For the text-containing cell, return its midpoint in [x, y] coordinate format. 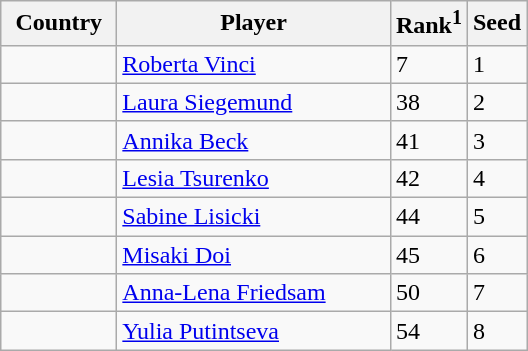
5 [496, 217]
3 [496, 140]
Country [59, 24]
Sabine Lisicki [254, 217]
6 [496, 255]
Annika Beck [254, 140]
Yulia Putintseva [254, 331]
Laura Siegemund [254, 102]
44 [428, 217]
Player [254, 24]
Anna-Lena Friedsam [254, 293]
Rank1 [428, 24]
41 [428, 140]
Lesia Tsurenko [254, 178]
Roberta Vinci [254, 64]
Misaki Doi [254, 255]
54 [428, 331]
50 [428, 293]
42 [428, 178]
Seed [496, 24]
4 [496, 178]
8 [496, 331]
2 [496, 102]
1 [496, 64]
45 [428, 255]
38 [428, 102]
